Find where the given text appears and provide that cell's center as [X, Y] coordinate. 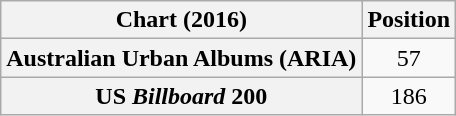
Australian Urban Albums (ARIA) [182, 58]
US Billboard 200 [182, 96]
Chart (2016) [182, 20]
Position [409, 20]
186 [409, 96]
57 [409, 58]
